Extract the [x, y] coordinate from the center of the cell holding the provided text.  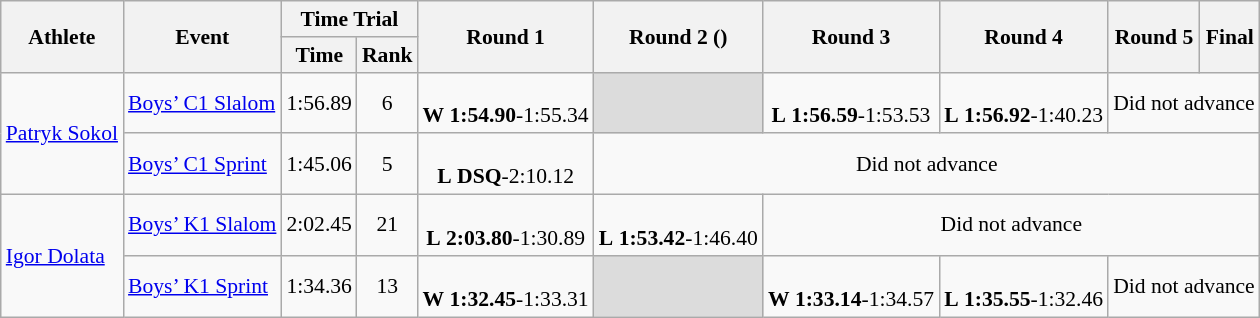
Time [318, 55]
Final [1230, 36]
L 2:03.80-1:30.89 [505, 226]
Event [202, 36]
Boys’ K1 Sprint [202, 286]
6 [388, 102]
Igor Dolata [62, 256]
Boys’ K1 Slalom [202, 226]
13 [388, 286]
Time Trial [349, 19]
W 1:33.14-1:34.57 [851, 286]
Round 1 [505, 36]
Round 2 () [678, 36]
1:34.36 [318, 286]
Boys’ C1 Slalom [202, 102]
L DSQ-2:10.12 [505, 164]
L 1:53.42-1:46.40 [678, 226]
21 [388, 226]
W 1:32.45-1:33.31 [505, 286]
Athlete [62, 36]
Boys’ C1 Sprint [202, 164]
5 [388, 164]
Patryk Sokol [62, 133]
1:45.06 [318, 164]
1:56.89 [318, 102]
2:02.45 [318, 226]
Rank [388, 55]
L 1:56.92-1:40.23 [1024, 102]
W 1:54.90-1:55.34 [505, 102]
Round 4 [1024, 36]
Round 3 [851, 36]
Round 5 [1154, 36]
L 1:35.55-1:32.46 [1024, 286]
L 1:56.59-1:53.53 [851, 102]
